Capture the cell that displays the provided text and extract its [x, y] central coordinate. 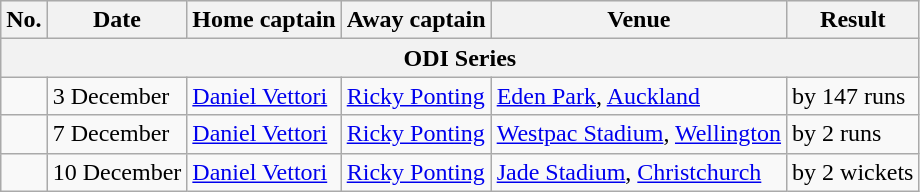
Home captain [264, 20]
Away captain [416, 20]
ODI Series [460, 58]
by 147 runs [853, 96]
Eden Park, Auckland [638, 96]
by 2 runs [853, 134]
Jade Stadium, Christchurch [638, 172]
3 December [117, 96]
No. [24, 20]
Date [117, 20]
by 2 wickets [853, 172]
Westpac Stadium, Wellington [638, 134]
Venue [638, 20]
Result [853, 20]
7 December [117, 134]
10 December [117, 172]
